Extract the [x, y] coordinate from the center of the cell holding the provided text.  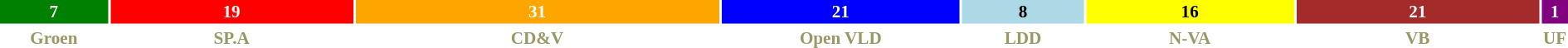
8 [1023, 12]
1 [1555, 12]
7 [54, 12]
19 [232, 12]
16 [1190, 12]
31 [537, 12]
